Find where the given text appears and provide that cell's center as (X, Y) coordinate. 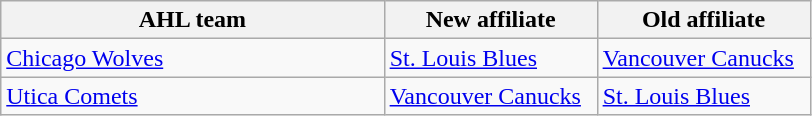
AHL team (192, 20)
New affiliate (490, 20)
Utica Comets (192, 96)
Chicago Wolves (192, 58)
Old affiliate (704, 20)
